Extract the [X, Y] coordinate from the center of the cell holding the provided text.  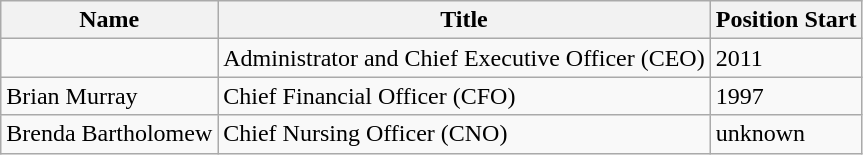
Administrator and Chief Executive Officer (CEO) [464, 58]
Title [464, 20]
Brian Murray [110, 96]
Position Start [786, 20]
Brenda Bartholomew [110, 134]
Chief Nursing Officer (CNO) [464, 134]
Name [110, 20]
unknown [786, 134]
1997 [786, 96]
Chief Financial Officer (CFO) [464, 96]
2011 [786, 58]
